Output the [x, y] coordinate of the center of the cell containing the given text.  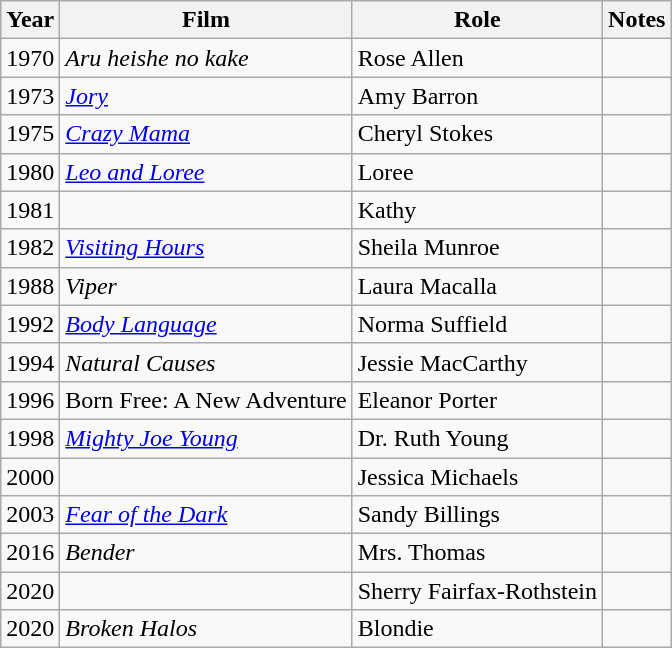
Visiting Hours [206, 248]
Role [477, 20]
Viper [206, 286]
Dr. Ruth Young [477, 438]
Sherry Fairfax-Rothstein [477, 591]
1992 [30, 324]
Amy Barron [477, 96]
Body Language [206, 324]
Leo and Loree [206, 172]
Norma Suffield [477, 324]
Mighty Joe Young [206, 438]
Jessica Michaels [477, 477]
Bender [206, 553]
1994 [30, 362]
1988 [30, 286]
Year [30, 20]
2016 [30, 553]
Fear of the Dark [206, 515]
Laura Macalla [477, 286]
Kathy [477, 210]
Mrs. Thomas [477, 553]
Jessie MacCarthy [477, 362]
Notes [637, 20]
Crazy Mama [206, 134]
1982 [30, 248]
Loree [477, 172]
Film [206, 20]
Cheryl Stokes [477, 134]
1970 [30, 58]
1980 [30, 172]
Sandy Billings [477, 515]
2000 [30, 477]
Eleanor Porter [477, 400]
2003 [30, 515]
Born Free: A New Adventure [206, 400]
Rose Allen [477, 58]
1998 [30, 438]
Jory [206, 96]
1975 [30, 134]
Blondie [477, 629]
1981 [30, 210]
Broken Halos [206, 629]
Natural Causes [206, 362]
Aru heishe no kake [206, 58]
1973 [30, 96]
Sheila Munroe [477, 248]
1996 [30, 400]
